Provide the (X, Y) coordinate of the cell's center where the given text is located.  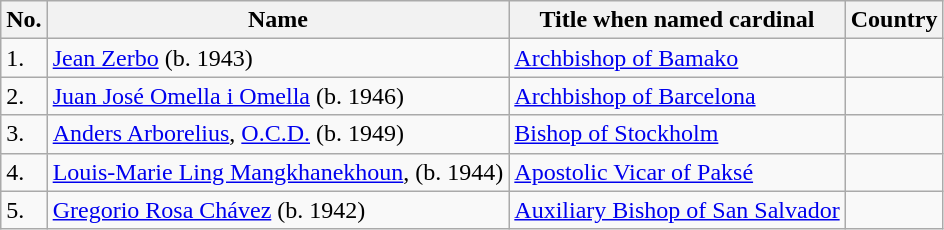
Auxiliary Bishop of San Salvador (677, 210)
Jean Zerbo (b. 1943) (278, 58)
4. (24, 172)
Title when named cardinal (677, 20)
Anders Arborelius, O.C.D. (b. 1949) (278, 134)
3. (24, 134)
Juan José Omella i Omella (b. 1946) (278, 96)
Name (278, 20)
Archbishop of Barcelona (677, 96)
Gregorio Rosa Chávez (b. 1942) (278, 210)
Apostolic Vicar of Paksé (677, 172)
Country (894, 20)
5. (24, 210)
No. (24, 20)
Bishop of Stockholm (677, 134)
1. (24, 58)
2. (24, 96)
Louis-Marie Ling Mangkhanekhoun, (b. 1944) (278, 172)
Archbishop of Bamako (677, 58)
